Return the [X, Y] coordinate for the center point of the cell that contains the specified text.  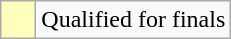
Qualified for finals [134, 20]
